Detect which cell encompasses the target text, then output its (x, y) center coordinate. 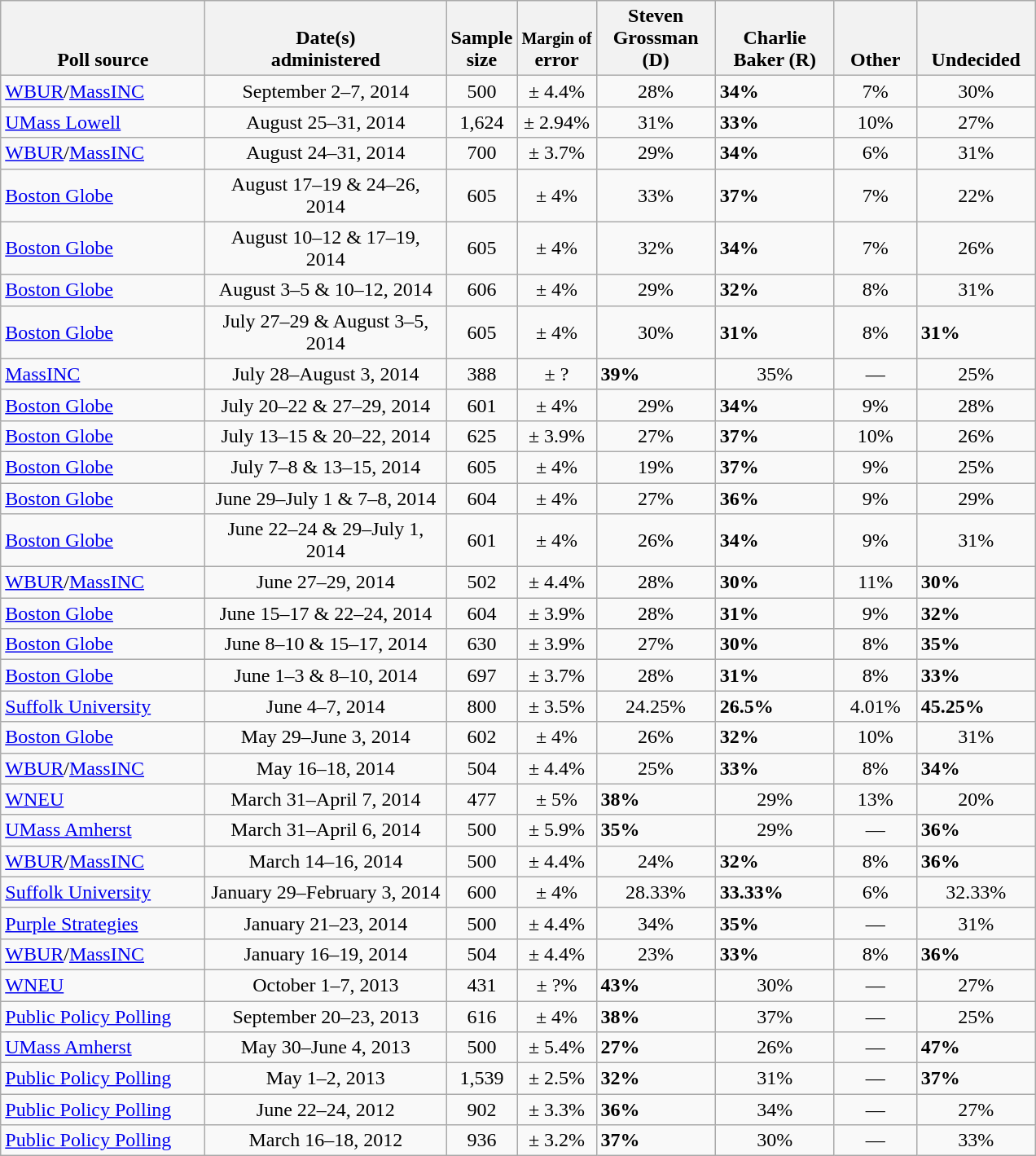
September 2–7, 2014 (326, 91)
± ?% (557, 985)
July 7–8 & 13–15, 2014 (326, 467)
± 3.2% (557, 1141)
January 16–19, 2014 (326, 954)
MassINC (103, 374)
June 1–3 & 8–10, 2014 (326, 675)
± 2.5% (557, 1079)
July 20–22 & 27–29, 2014 (326, 405)
March 14–16, 2014 (326, 861)
602 (482, 737)
19% (656, 467)
630 (482, 644)
May 30–June 4, 2013 (326, 1048)
13% (875, 799)
Date(s)administered (326, 38)
24% (656, 861)
June 4–7, 2014 (326, 706)
39% (656, 374)
January 21–23, 2014 (326, 923)
20% (976, 799)
March 31–April 7, 2014 (326, 799)
August 3–5 & 10–12, 2014 (326, 290)
24.25% (656, 706)
477 (482, 799)
26.5% (775, 706)
May 1–2, 2013 (326, 1079)
600 (482, 892)
431 (482, 985)
March 16–18, 2012 (326, 1141)
StevenGrossman (D) (656, 38)
388 (482, 374)
11% (875, 582)
625 (482, 436)
UMass Lowell (103, 122)
July 27–29 & August 3–5, 2014 (326, 332)
± 5.4% (557, 1048)
August 10–12 & 17–19, 2014 (326, 248)
May 29–June 3, 2014 (326, 737)
May 16–18, 2014 (326, 768)
606 (482, 290)
± 2.94% (557, 122)
July 13–15 & 20–22, 2014 (326, 436)
± ? (557, 374)
August 24–31, 2014 (326, 153)
August 17–19 & 24–26, 2014 (326, 196)
1,539 (482, 1079)
697 (482, 675)
Purple Strategies (103, 923)
1,624 (482, 122)
June 22–24 & 29–July 1, 2014 (326, 541)
902 (482, 1110)
June 8–10 & 15–17, 2014 (326, 644)
Poll source (103, 38)
23% (656, 954)
June 27–29, 2014 (326, 582)
4.01% (875, 706)
43% (656, 985)
± 3.3% (557, 1110)
± 5.9% (557, 830)
June 29–July 1 & 7–8, 2014 (326, 498)
700 (482, 153)
32.33% (976, 892)
502 (482, 582)
Samplesize (482, 38)
August 25–31, 2014 (326, 122)
± 5% (557, 799)
45.25% (976, 706)
936 (482, 1141)
28.33% (656, 892)
47% (976, 1048)
September 20–23, 2013 (326, 1016)
July 28–August 3, 2014 (326, 374)
Undecided (976, 38)
800 (482, 706)
October 1–7, 2013 (326, 985)
616 (482, 1016)
January 29–February 3, 2014 (326, 892)
Other (875, 38)
33.33% (775, 892)
± 3.5% (557, 706)
22% (976, 196)
June 15–17 & 22–24, 2014 (326, 613)
March 31–April 6, 2014 (326, 830)
Margin oferror (557, 38)
June 22–24, 2012 (326, 1110)
CharlieBaker (R) (775, 38)
